Provide the [x, y] coordinate of the cell's center where the given text is located.  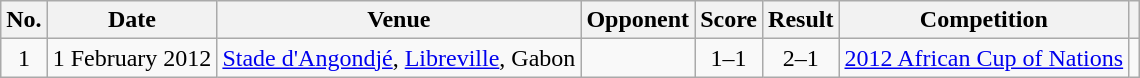
2012 African Cup of Nations [984, 58]
Venue [399, 20]
1 [24, 58]
2–1 [801, 58]
Date [132, 20]
Competition [984, 20]
Result [801, 20]
No. [24, 20]
1–1 [729, 58]
Score [729, 20]
1 February 2012 [132, 58]
Stade d'Angondjé, Libreville, Gabon [399, 58]
Opponent [638, 20]
